Extract the (X, Y) coordinate from the center of the cell holding the provided text.  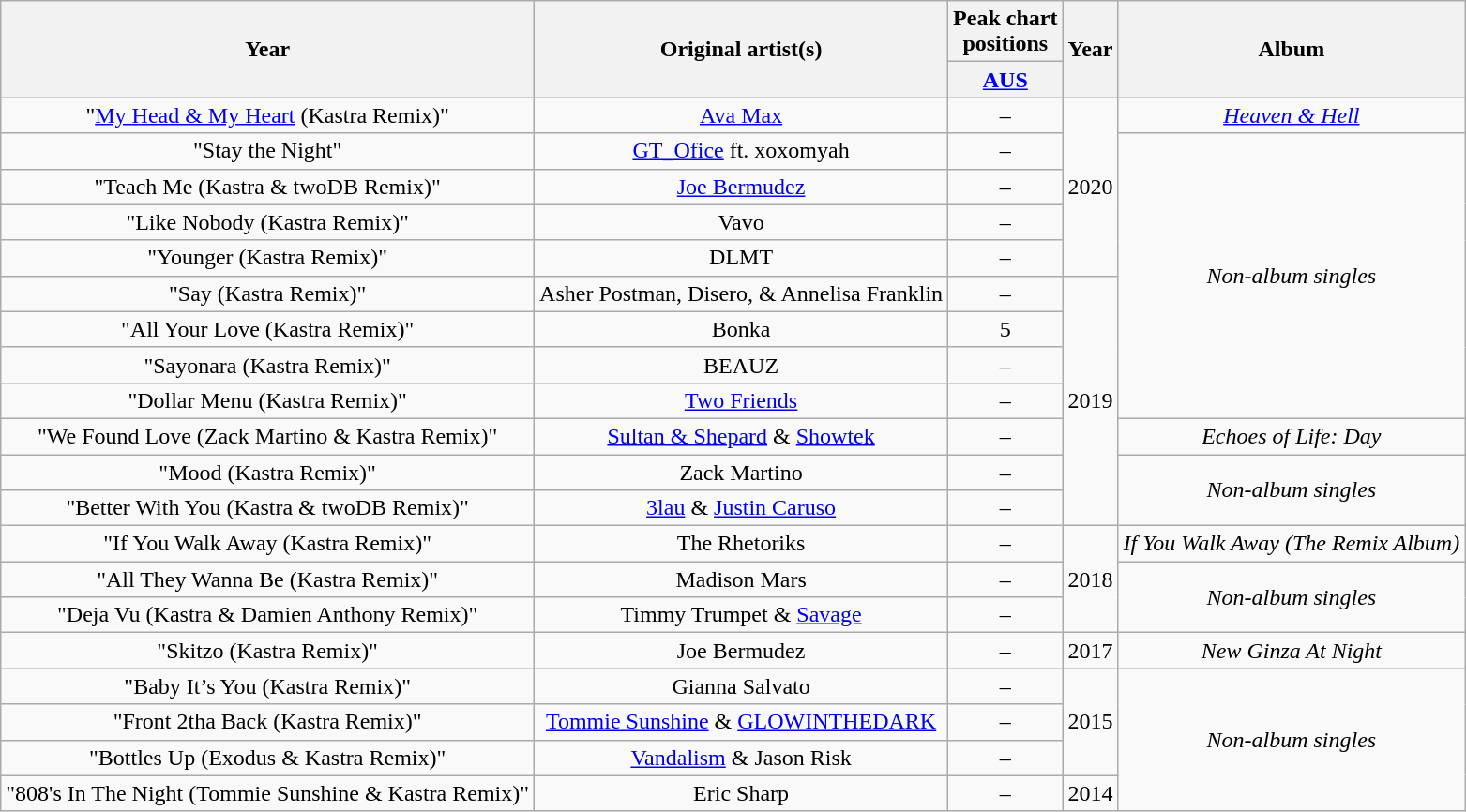
2019 (1090, 400)
Echoes of Life: Day (1292, 436)
AUS (1005, 80)
BEAUZ (741, 365)
Vavo (741, 222)
2015 (1090, 722)
"Better With You (Kastra & twoDB Remix)" (268, 508)
2014 (1090, 793)
Tommie Sunshine & GLOWINTHEDARK (741, 722)
"Skitzo (Kastra Remix)" (268, 651)
"Mood (Kastra Remix)" (268, 472)
Two Friends (741, 400)
2017 (1090, 651)
"Say (Kastra Remix)" (268, 293)
Timmy Trumpet & Savage (741, 615)
"Teach Me (Kastra & twoDB Remix)" (268, 187)
Original artist(s) (741, 49)
"All They Wanna Be (Kastra Remix)" (268, 579)
Bonka (741, 329)
"We Found Love (Zack Martino & Kastra Remix)" (268, 436)
"If You Walk Away (Kastra Remix)" (268, 544)
Heaven & Hell (1292, 115)
Gianna Salvato (741, 686)
Vandalism & Jason Risk (741, 758)
"Like Nobody (Kastra Remix)" (268, 222)
The Rhetoriks (741, 544)
"Bottles Up (Exodus & Kastra Remix)" (268, 758)
3lau & Justin Caruso (741, 508)
Sultan & Shepard & Showtek (741, 436)
"My Head & My Heart (Kastra Remix)" (268, 115)
Madison Mars (741, 579)
Peak chartpositions (1005, 32)
Album (1292, 49)
5 (1005, 329)
Eric Sharp (741, 793)
"Front 2tha Back (Kastra Remix)" (268, 722)
DLMT (741, 258)
Ava Max (741, 115)
"Stay the Night" (268, 151)
"Baby It’s You (Kastra Remix)" (268, 686)
"Younger (Kastra Remix)" (268, 258)
GT_Ofice ft. xoxomyah (741, 151)
New Ginza At Night (1292, 651)
If You Walk Away (The Remix Album) (1292, 544)
Zack Martino (741, 472)
2018 (1090, 579)
"Dollar Menu (Kastra Remix)" (268, 400)
"Sayonara (Kastra Remix)" (268, 365)
"Deja Vu (Kastra & Damien Anthony Remix)" (268, 615)
"808's In The Night (Tommie Sunshine & Kastra Remix)" (268, 793)
Asher Postman, Disero, & Annelisa Franklin (741, 293)
2020 (1090, 187)
"All Your Love (Kastra Remix)" (268, 329)
